Extract the (X, Y) coordinate from the center of the cell holding the provided text.  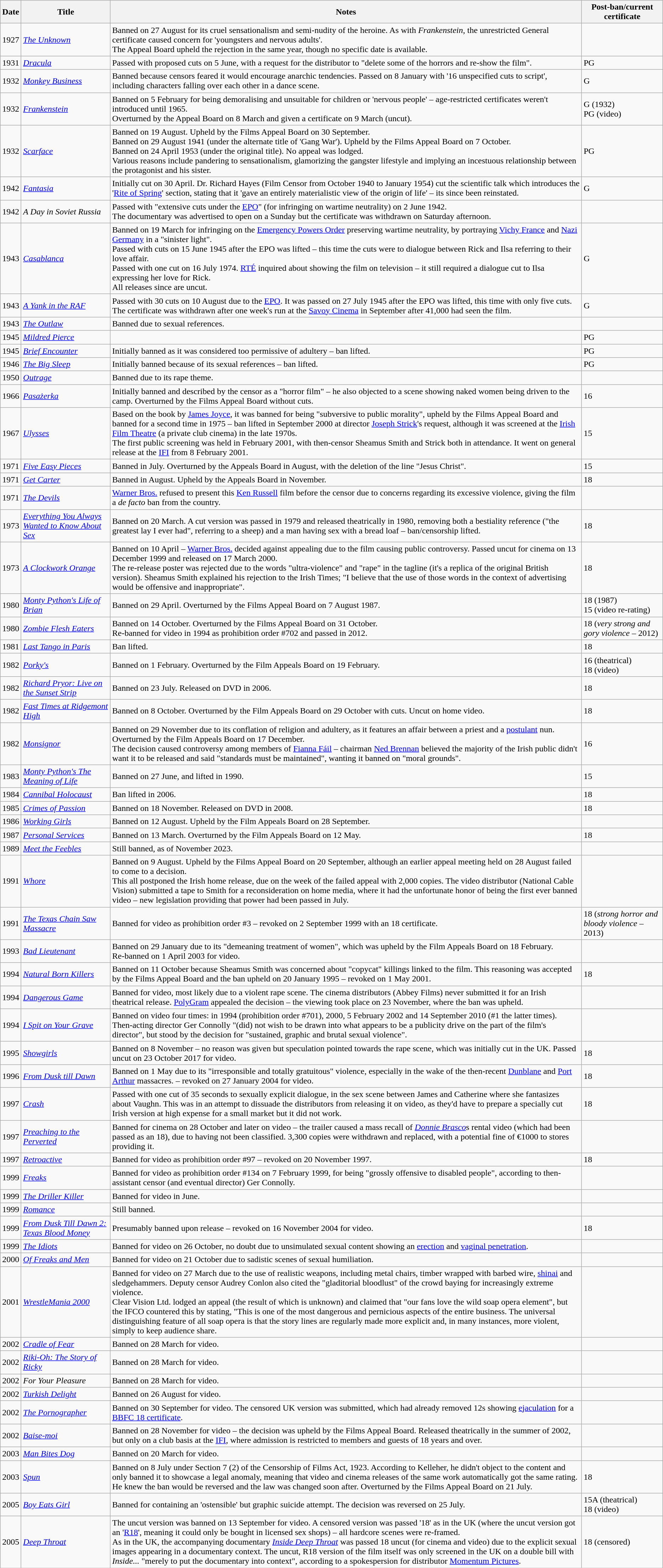
Banned due to its rape theme. (346, 378)
Riki-Oh: The Story of Ricky (66, 1362)
Banned on 30 September for video. The censored UK version was submitted, which had already removed 12s showing ejaculation for a BBFC 18 certificate. (346, 1412)
Zombie Flesh Eaters (66, 628)
1966 (11, 396)
Banned on 20 March for video. (346, 1454)
Fast Times at Ridgemont High (66, 711)
2000 (11, 1260)
Personal Services (66, 835)
1981 (11, 646)
1987 (11, 835)
Man Bites Dog (66, 1454)
Pasażerka (66, 396)
Of Freaks and Men (66, 1260)
Banned in August. Upheld by the Appeals Board in November. (346, 480)
1927 (11, 40)
Banned on 14 October. Overturned by the Films Appeal Board on 31 October.Re-banned for video in 1994 as prohibition order #702 and passed in 2012. (346, 628)
1984 (11, 795)
Cradle of Fear (66, 1344)
The Idiots (66, 1246)
Banned on 23 July. Released on DVD in 2006. (346, 688)
1989 (11, 849)
Banned on 13 March. Overturned by the Film Appeals Board on 12 May. (346, 835)
Passed with proposed cuts on 5 June, with a request for the distributor to "delete some of the horrors and re-show the film". (346, 63)
The Driller Killer (66, 1196)
2001 (11, 1302)
The Pornographer (66, 1412)
1946 (11, 364)
Banned in July. Overturned by the Appeals Board in August, with the deletion of the line "Jesus Christ". (346, 466)
The Unknown (66, 40)
Initially banned because of its sexual references – ban lifted. (346, 364)
Monkey Business (66, 81)
The Outlaw (66, 324)
Presumably banned upon release – revoked on 16 November 2004 for video. (346, 1228)
Casablanca (66, 258)
Still banned, as of November 2023. (346, 849)
Notes (346, 12)
Boy Eats Girl (66, 1505)
Ban lifted in 2006. (346, 795)
Crash (66, 1104)
1995 (11, 1053)
Porky's (66, 665)
From Dusk Till Dawn 2: Texas Blood Money (66, 1228)
Banned on 29 April. Overturned by the Films Appeal Board on 7 August 1987. (346, 605)
Retroactive (66, 1160)
1985 (11, 808)
1986 (11, 822)
Banned on 12 August. Upheld by the Film Appeals Board on 28 September. (346, 822)
G (1932)PG (video) (622, 109)
Deep Throat (66, 1542)
Baise-moi (66, 1435)
Monty Python's The Meaning of Life (66, 776)
A Clockwork Orange (66, 568)
The Texas Chain Saw Massacre (66, 923)
Five Easy Pieces (66, 466)
A Yank in the RAF (66, 306)
Title (66, 12)
Brief Encounter (66, 351)
A Day in Soviet Russia (66, 211)
18 (censored) (622, 1542)
1996 (11, 1076)
For Your Pleasure (66, 1381)
Initially banned as it was considered too permissive of adultery – ban lifted. (346, 351)
Still banned. (346, 1210)
Ban lifted. (346, 646)
Banned for video as prohibition order #3 – revoked on 2 September 1999 with an 18 certificate. (346, 923)
Whore (66, 881)
Crimes of Passion (66, 808)
Richard Pryor: Live on the Sunset Strip (66, 688)
Freaks (66, 1178)
Dracula (66, 63)
Monty Python's Life of Brian (66, 605)
The Big Sleep (66, 364)
Romance (66, 1210)
Frankenstein (66, 109)
Get Carter (66, 480)
18 (very strong and gory violence – 2012) (622, 628)
Fantasia (66, 189)
18 (strong horror and bloody violence – 2013) (622, 923)
WrestleMania 2000 (66, 1302)
Date (11, 12)
1993 (11, 951)
Banned for video on 26 October, no doubt due to unsimulated sexual content showing an erection and vaginal penetration. (346, 1246)
Banned on 1 February. Overturned by the Film Appeals Board on 19 February. (346, 665)
Spun (66, 1477)
The Devils (66, 498)
Post-ban/current certificate (622, 12)
Turkish Delight (66, 1394)
Mildred Pierce (66, 337)
15A (theatrical)18 (video) (622, 1505)
Everything You Always Wanted to Know About Sex (66, 526)
Preaching to the Perverted (66, 1136)
Outrage (66, 378)
1983 (11, 776)
Banned on 8 October. Overturned by the Film Appeals Board on 29 October with cuts. Uncut on home video. (346, 711)
Showgirls (66, 1053)
From Dusk till Dawn (66, 1076)
Banned for video as prohibition order #97 – revoked on 20 November 1997. (346, 1160)
Banned on 27 June, and lifted in 1990. (346, 776)
I Spit on Your Grave (66, 1025)
18 (1987)15 (video re-rating) (622, 605)
Banned for video in June. (346, 1196)
Banned on 18 November. Released on DVD in 2008. (346, 808)
16 (theatrical)18 (video) (622, 665)
Dangerous Game (66, 997)
Banned due to sexual references. (346, 324)
1967 (11, 433)
Working Girls (66, 822)
Banned for video on 21 October due to sadistic scenes of sexual humiliation. (346, 1260)
Ulysses (66, 433)
Scarface (66, 151)
Monsignor (66, 744)
Banned for containing an 'ostensible' but graphic suicide attempt. The decision was reversed on 25 July. (346, 1505)
1950 (11, 378)
Meet the Feebles (66, 849)
Last Tango in Paris (66, 646)
Bad Lieutenant (66, 951)
Cannibal Holocaust (66, 795)
Banned on 26 August for video. (346, 1394)
1931 (11, 63)
Natural Born Killers (66, 974)
